From the cell containing the given text, extract its center point as [X, Y] coordinate. 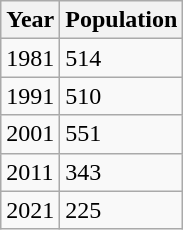
514 [122, 58]
Year [30, 20]
225 [122, 210]
551 [122, 134]
1981 [30, 58]
2001 [30, 134]
343 [122, 172]
1991 [30, 96]
Population [122, 20]
2011 [30, 172]
510 [122, 96]
2021 [30, 210]
